Return (X, Y) of the center of cell containing provided text 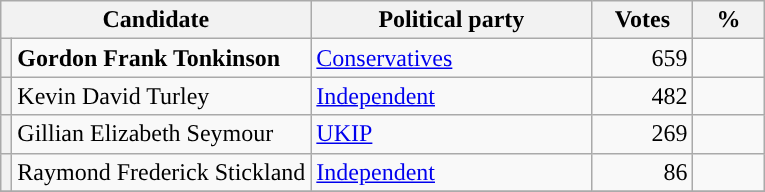
482 (642, 96)
659 (642, 58)
Conservatives (452, 58)
% (728, 20)
Gillian Elizabeth Seymour (162, 134)
Raymond Frederick Stickland (162, 172)
Votes (642, 20)
Political party (452, 20)
Candidate (156, 20)
UKIP (452, 134)
269 (642, 134)
Kevin David Turley (162, 96)
Gordon Frank Tonkinson (162, 58)
86 (642, 172)
